Find where the given text appears and provide that cell's center as (X, Y) coordinate. 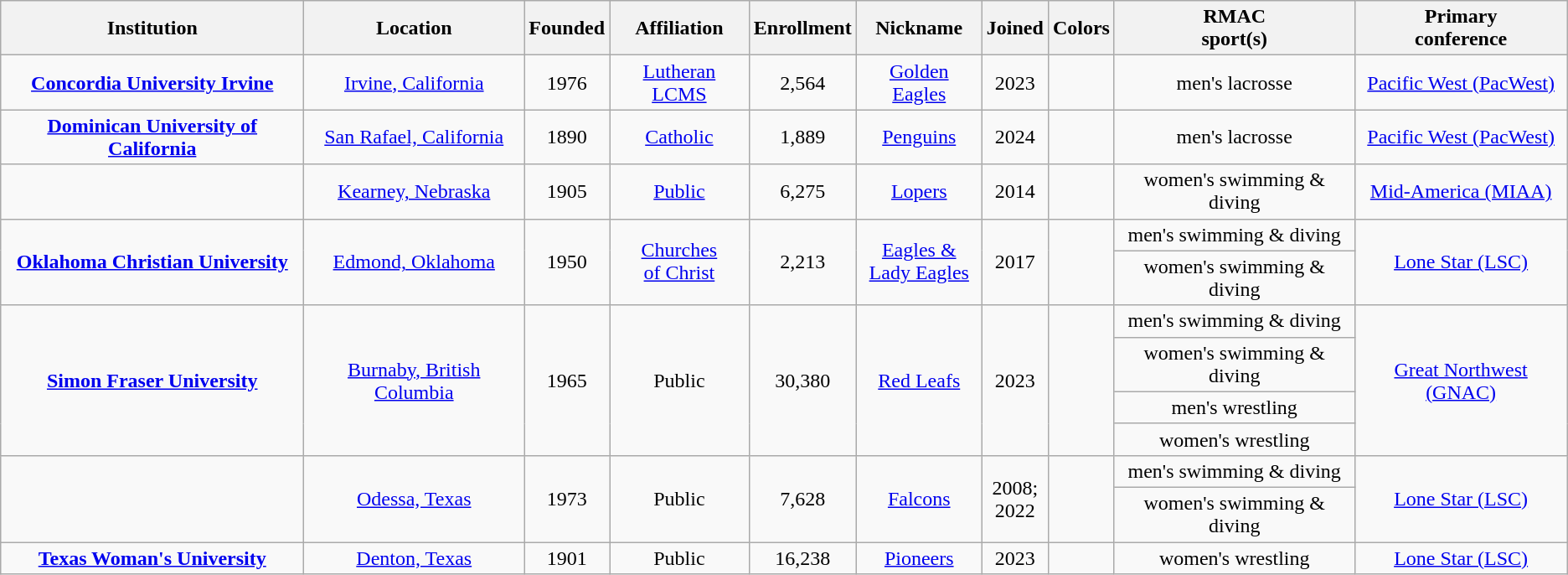
Penguins (919, 137)
Churchesof Christ (680, 262)
Lopers (919, 191)
1965 (567, 381)
7,628 (802, 498)
RMACsport(s) (1235, 28)
Golden Eagles (919, 82)
Concordia University Irvine (152, 82)
6,275 (802, 191)
2017 (1015, 262)
2014 (1015, 191)
2,213 (802, 262)
Burnaby, British Columbia (414, 381)
Founded (567, 28)
Location (414, 28)
Eagles &Lady Eagles (919, 262)
Kearney, Nebraska (414, 191)
1973 (567, 498)
2,564 (802, 82)
1950 (567, 262)
Colors (1081, 28)
2008;2022 (1015, 498)
Irvine, California (414, 82)
Enrollment (802, 28)
1976 (567, 82)
Primaryconference (1461, 28)
Dominican University of California (152, 137)
30,380 (802, 381)
Joined (1015, 28)
16,238 (802, 557)
Denton, Texas (414, 557)
Falcons (919, 498)
1,889 (802, 137)
Texas Woman's University (152, 557)
men's wrestling (1235, 407)
1890 (567, 137)
Edmond, Oklahoma (414, 262)
Oklahoma Christian University (152, 262)
1905 (567, 191)
Lutheran LCMS (680, 82)
Odessa, Texas (414, 498)
Catholic (680, 137)
2024 (1015, 137)
Great Northwest (GNAC) (1461, 381)
Pioneers (919, 557)
Mid-America (MIAA) (1461, 191)
Simon Fraser University (152, 381)
1901 (567, 557)
Nickname (919, 28)
Institution (152, 28)
Affiliation (680, 28)
Red Leafs (919, 381)
San Rafael, California (414, 137)
